Capture the cell that displays the provided text and extract its (x, y) central coordinate. 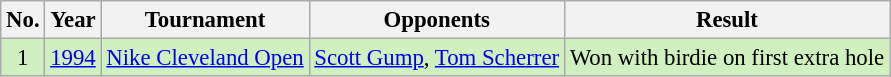
Opponents (436, 20)
1 (23, 58)
Won with birdie on first extra hole (726, 58)
Tournament (205, 20)
Result (726, 20)
1994 (73, 58)
Nike Cleveland Open (205, 58)
Year (73, 20)
Scott Gump, Tom Scherrer (436, 58)
No. (23, 20)
